For the text-containing cell, return its midpoint in [x, y] coordinate format. 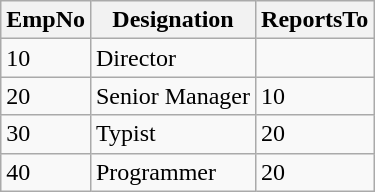
30 [46, 134]
Director [172, 58]
Typist [172, 134]
Designation [172, 20]
40 [46, 172]
ReportsTo [315, 20]
EmpNo [46, 20]
Programmer [172, 172]
Senior Manager [172, 96]
